Detect which cell encompasses the target text, then output its [x, y] center coordinate. 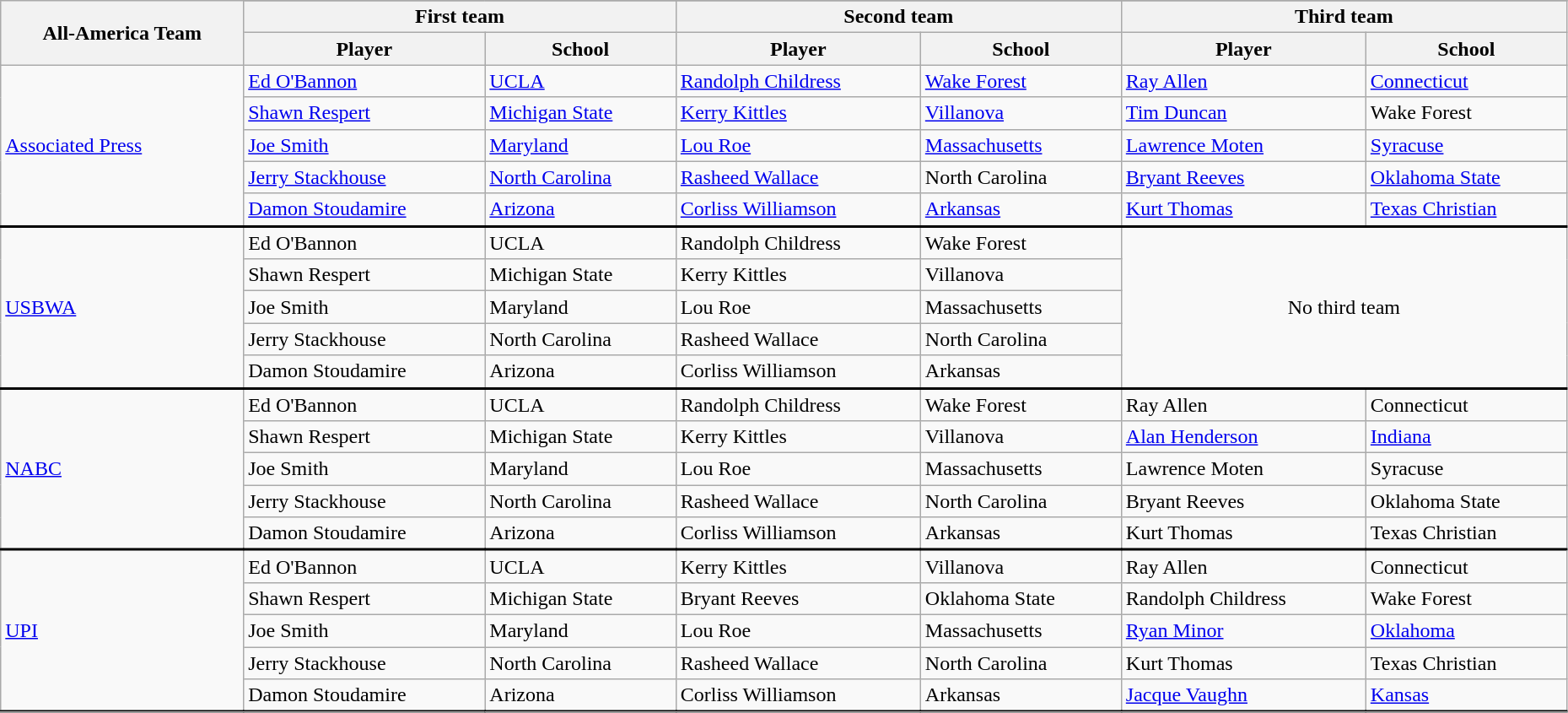
Indiana [1466, 437]
Tim Duncan [1243, 113]
Kansas [1466, 695]
All-America Team [122, 33]
Second team [898, 17]
UPI [122, 631]
Ryan Minor [1243, 630]
Oklahoma [1466, 630]
Associated Press [122, 145]
NABC [122, 469]
Alan Henderson [1243, 437]
USBWA [122, 307]
Jacque Vaughn [1243, 695]
Third team [1344, 17]
First team [461, 17]
No third team [1344, 307]
